Capture the cell that displays the provided text and extract its [X, Y] central coordinate. 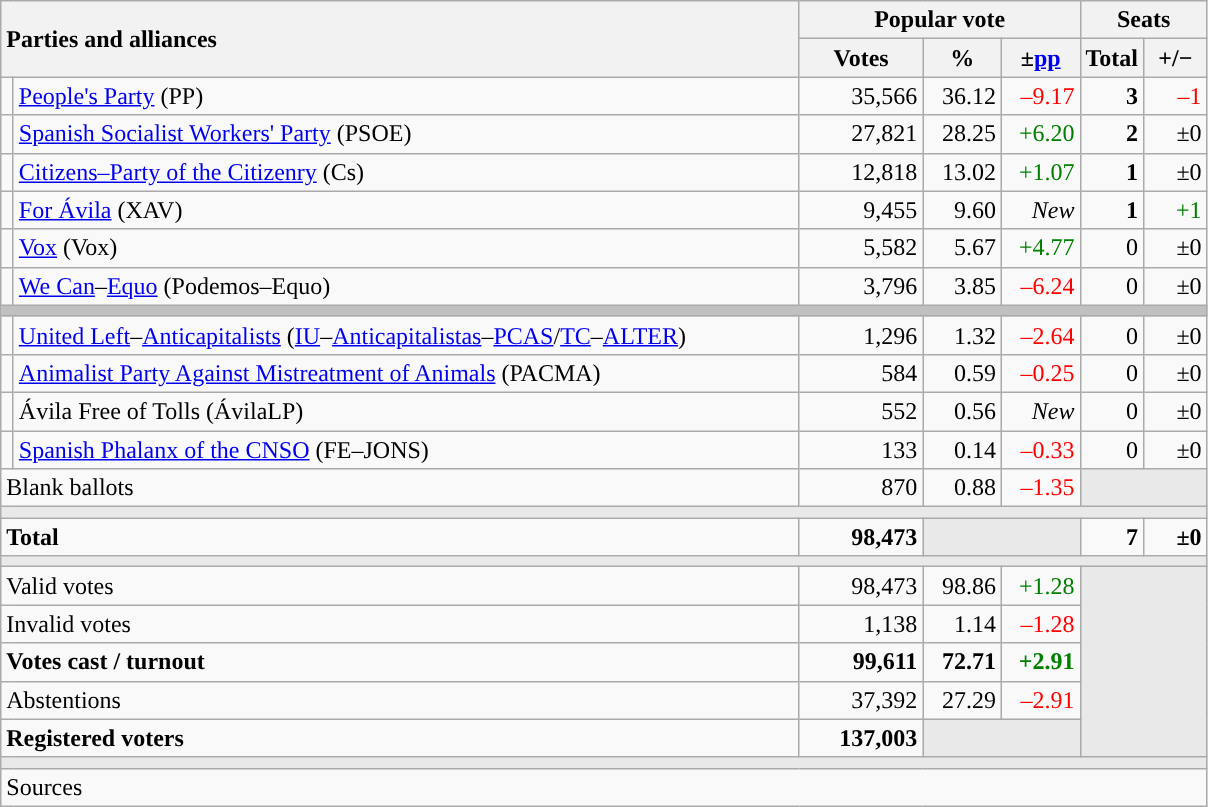
12,818 [861, 172]
35,566 [861, 96]
–1.35 [1040, 488]
Vox (Vox) [406, 248]
5,582 [861, 248]
0.59 [962, 373]
13.02 [962, 172]
584 [861, 373]
0.14 [962, 449]
Citizens–Party of the Citizenry (Cs) [406, 172]
3.85 [962, 286]
9,455 [861, 210]
–0.33 [1040, 449]
98.86 [962, 586]
2 [1112, 134]
Spanish Socialist Workers' Party (PSOE) [406, 134]
For Ávila (XAV) [406, 210]
0.88 [962, 488]
3 [1112, 96]
37,392 [861, 700]
Blank ballots [400, 488]
% [962, 58]
Votes [861, 58]
552 [861, 411]
36.12 [962, 96]
133 [861, 449]
Registered voters [400, 738]
1.14 [962, 624]
3,796 [861, 286]
–9.17 [1040, 96]
27.29 [962, 700]
9.60 [962, 210]
+2.91 [1040, 662]
Valid votes [400, 586]
1,296 [861, 335]
We Can–Equo (Podemos–Equo) [406, 286]
+1.28 [1040, 586]
+6.20 [1040, 134]
Sources [604, 787]
Popular vote [940, 20]
0.56 [962, 411]
5.67 [962, 248]
1.32 [962, 335]
28.25 [962, 134]
Animalist Party Against Mistreatment of Animals (PACMA) [406, 373]
Parties and alliances [400, 39]
–2.91 [1040, 700]
72.71 [962, 662]
27,821 [861, 134]
99,611 [861, 662]
People's Party (PP) [406, 96]
+1.07 [1040, 172]
Abstentions [400, 700]
–2.64 [1040, 335]
±pp [1040, 58]
Spanish Phalanx of the CNSO (FE–JONS) [406, 449]
–0.25 [1040, 373]
137,003 [861, 738]
Ávila Free of Tolls (ÁvilaLP) [406, 411]
–1.28 [1040, 624]
United Left–Anticapitalists (IU–Anticapitalistas–PCAS/TC–ALTER) [406, 335]
870 [861, 488]
Seats [1144, 20]
Invalid votes [400, 624]
1,138 [861, 624]
+/− [1176, 58]
+1 [1176, 210]
–6.24 [1040, 286]
+4.77 [1040, 248]
–1 [1176, 96]
Votes cast / turnout [400, 662]
7 [1112, 537]
